Detect which cell encompasses the target text, then output its [X, Y] center coordinate. 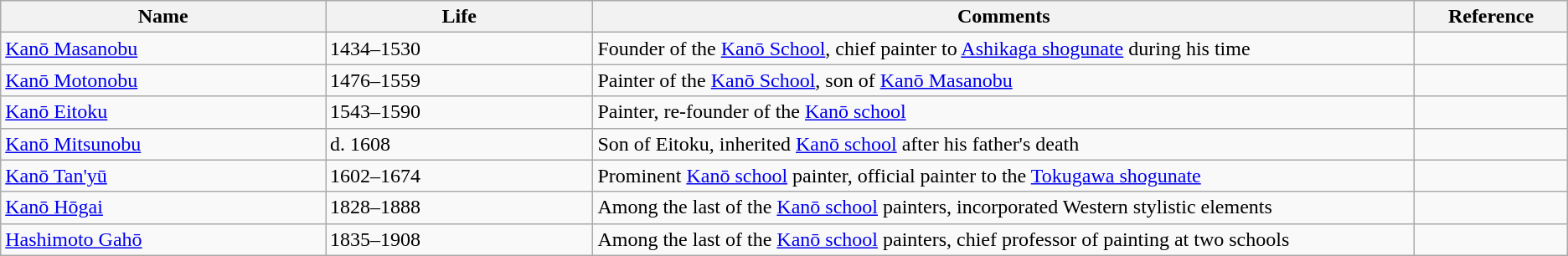
Kanō Tan'yū [163, 176]
Kanō Masanobu [163, 49]
Kanō Motonobu [163, 80]
Prominent Kanō school painter, official painter to the Tokugawa shogunate [1003, 176]
Among the last of the Kanō school painters, chief professor of painting at two schools [1003, 239]
Kanō Mitsunobu [163, 144]
1835–1908 [459, 239]
Reference [1491, 17]
Kanō Hōgai [163, 207]
Name [163, 17]
1476–1559 [459, 80]
d. 1608 [459, 144]
Son of Eitoku, inherited Kanō school after his father's death [1003, 144]
1543–1590 [459, 112]
Hashimoto Gahō [163, 239]
Kanō Eitoku [163, 112]
Among the last of the Kanō school painters, incorporated Western stylistic elements [1003, 207]
Painter of the Kanō School, son of Kanō Masanobu [1003, 80]
Comments [1003, 17]
Life [459, 17]
1602–1674 [459, 176]
1434–1530 [459, 49]
1828–1888 [459, 207]
Painter, re-founder of the Kanō school [1003, 112]
Founder of the Kanō School, chief painter to Ashikaga shogunate during his time [1003, 49]
